Extract the [X, Y] coordinate from the center of the cell holding the provided text.  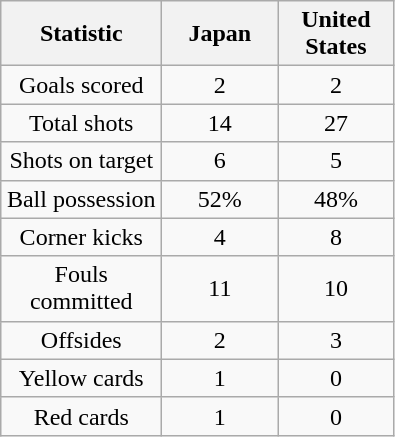
Ball possession [82, 199]
8 [336, 237]
4 [220, 237]
6 [220, 161]
52% [220, 199]
Shots on target [82, 161]
Statistic [82, 34]
Total shots [82, 123]
5 [336, 161]
11 [220, 288]
Red cards [82, 416]
Goals scored [82, 85]
Japan [220, 34]
14 [220, 123]
United States [336, 34]
48% [336, 199]
Yellow cards [82, 378]
Offsides [82, 340]
Corner kicks [82, 237]
27 [336, 123]
3 [336, 340]
10 [336, 288]
Fouls committed [82, 288]
